Return [x, y] of the center of cell containing provided text 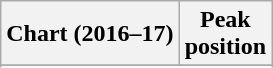
Chart (2016–17) [90, 34]
Peakposition [225, 34]
